Capture the cell that displays the provided text and extract its [x, y] central coordinate. 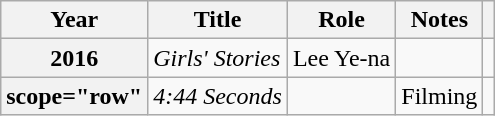
Lee Ye-na [341, 58]
Title [218, 20]
Role [341, 20]
Notes [440, 20]
Girls' Stories [218, 58]
4:44 Seconds [218, 96]
Year [74, 20]
scope="row" [74, 96]
Filming [440, 96]
2016 [74, 58]
